Scan for the cell matching the given text and deliver its (X, Y) coordinate at center. 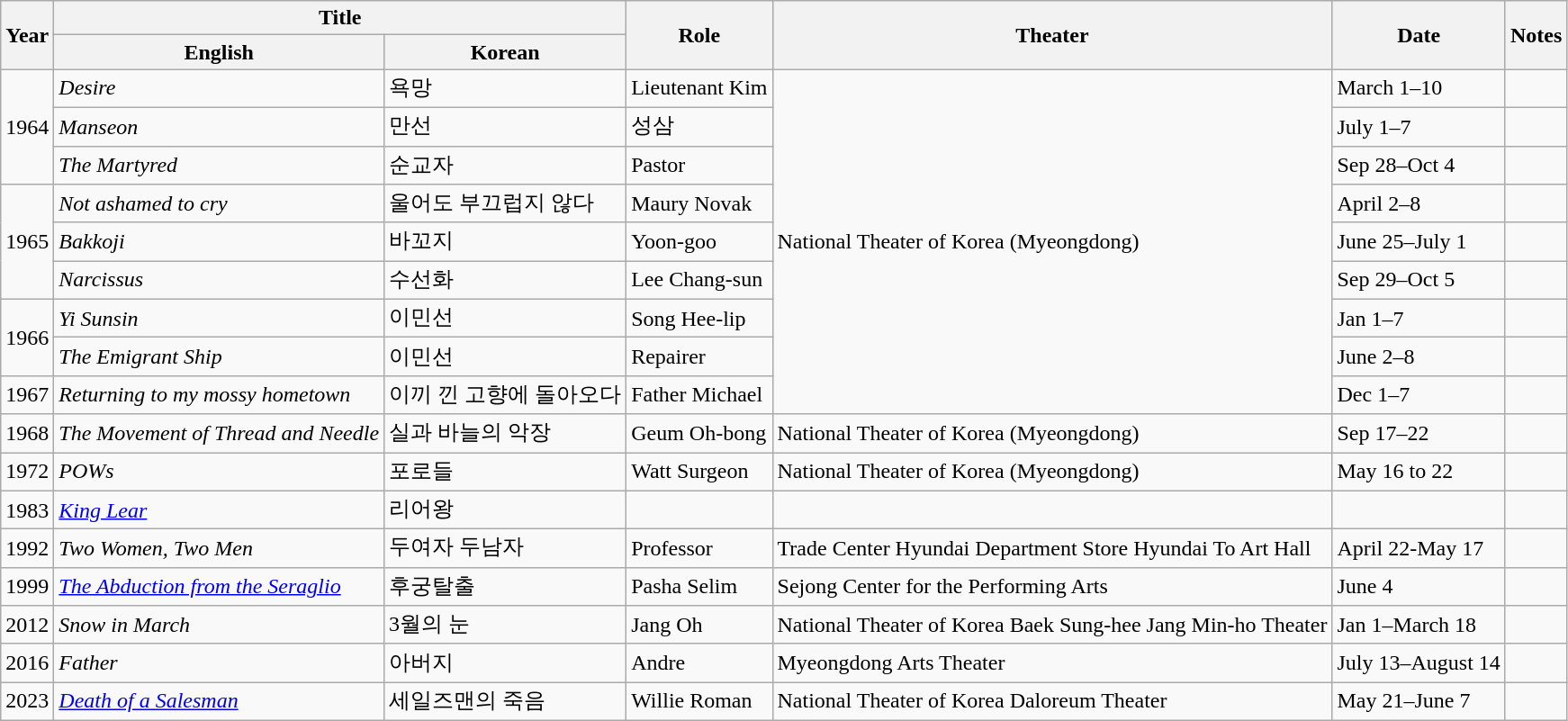
Death of a Salesman (220, 702)
Maury Novak (699, 203)
Bakkoji (220, 241)
June 4 (1419, 587)
2023 (27, 702)
1964 (27, 127)
1967 (27, 394)
Notes (1536, 35)
성삼 (699, 126)
Professor (699, 549)
Pasha Selim (699, 587)
울어도 부끄럽지 않다 (506, 203)
2012 (27, 625)
만선 (506, 126)
리어왕 (506, 509)
바꼬지 (506, 241)
순교자 (506, 166)
2016 (27, 662)
Father Michael (699, 394)
Willie Roman (699, 702)
Repairer (699, 356)
실과 바늘의 악장 (506, 434)
National Theater of Korea Baek Sung-hee Jang Min-ho Theater (1052, 625)
Narcissus (220, 281)
Role (699, 35)
English (220, 52)
June 25–July 1 (1419, 241)
3월의 눈 (506, 625)
Jang Oh (699, 625)
May 16 to 22 (1419, 472)
Year (27, 35)
June 2–8 (1419, 356)
아버지 (506, 662)
1992 (27, 549)
Jan 1–7 (1419, 319)
욕망 (506, 88)
Yoon-goo (699, 241)
Sep 28–Oct 4 (1419, 166)
March 1–10 (1419, 88)
Myeongdong Arts Theater (1052, 662)
1965 (27, 242)
후궁탈출 (506, 587)
두여자 두남자 (506, 549)
Dec 1–7 (1419, 394)
Pastor (699, 166)
Andre (699, 662)
Sep 29–Oct 5 (1419, 281)
Father (220, 662)
Theater (1052, 35)
1968 (27, 434)
Yi Sunsin (220, 319)
Manseon (220, 126)
Not ashamed to cry (220, 203)
수선화 (506, 281)
May 21–June 7 (1419, 702)
National Theater of Korea Daloreum Theater (1052, 702)
The Emigrant Ship (220, 356)
July 1–7 (1419, 126)
Returning to my mossy hometown (220, 394)
1972 (27, 472)
July 13–August 14 (1419, 662)
Desire (220, 88)
Trade Center Hyundai Department Store Hyundai To Art Hall (1052, 549)
Snow in March (220, 625)
Lieutenant Kim (699, 88)
포로들 (506, 472)
The Movement of Thread and Needle (220, 434)
April 2–8 (1419, 203)
1966 (27, 337)
이끼 낀 고향에 돌아오다 (506, 394)
Watt Surgeon (699, 472)
Sejong Center for the Performing Arts (1052, 587)
Song Hee-lip (699, 319)
Two Women, Two Men (220, 549)
Korean (506, 52)
Jan 1–March 18 (1419, 625)
The Abduction from the Seraglio (220, 587)
Sep 17–22 (1419, 434)
King Lear (220, 509)
1999 (27, 587)
1983 (27, 509)
Title (340, 18)
세일즈맨의 죽음 (506, 702)
Geum Oh-bong (699, 434)
POWs (220, 472)
Lee Chang-sun (699, 281)
The Martyred (220, 166)
April 22-May 17 (1419, 549)
Date (1419, 35)
